Provide the [X, Y] coordinate of the cell's center where the given text is located.  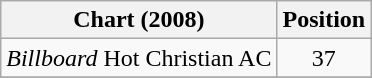
37 [324, 58]
Position [324, 20]
Billboard Hot Christian AC [139, 58]
Chart (2008) [139, 20]
